Find where the given text appears and provide that cell's center as [x, y] coordinate. 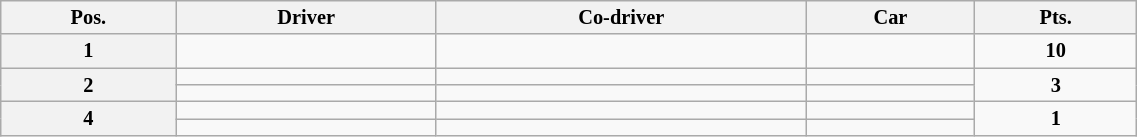
2 [88, 85]
10 [1056, 51]
Car [890, 17]
Driver [306, 17]
Pos. [88, 17]
3 [1056, 85]
Co-driver [621, 17]
4 [88, 118]
Pts. [1056, 17]
